Capture the cell that displays the provided text and extract its [X, Y] central coordinate. 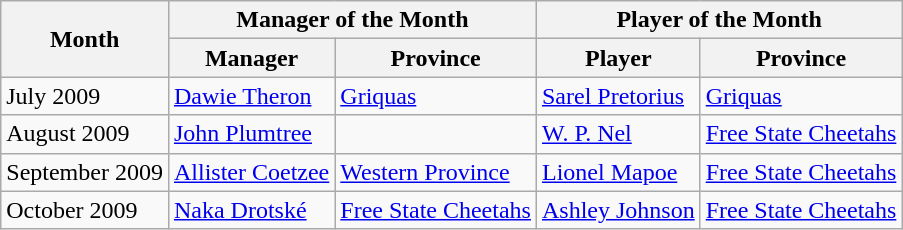
Ashley Johnson [618, 210]
July 2009 [85, 96]
John Plumtree [251, 134]
Allister Coetzee [251, 172]
Month [85, 39]
Manager [251, 58]
Dawie Theron [251, 96]
September 2009 [85, 172]
W. P. Nel [618, 134]
Naka Drotské [251, 210]
Player of the Month [718, 20]
October 2009 [85, 210]
Western Province [436, 172]
Sarel Pretorius [618, 96]
August 2009 [85, 134]
Lionel Mapoe [618, 172]
Manager of the Month [352, 20]
Player [618, 58]
